Return the [x, y] coordinate for the center point of the cell that contains the specified text.  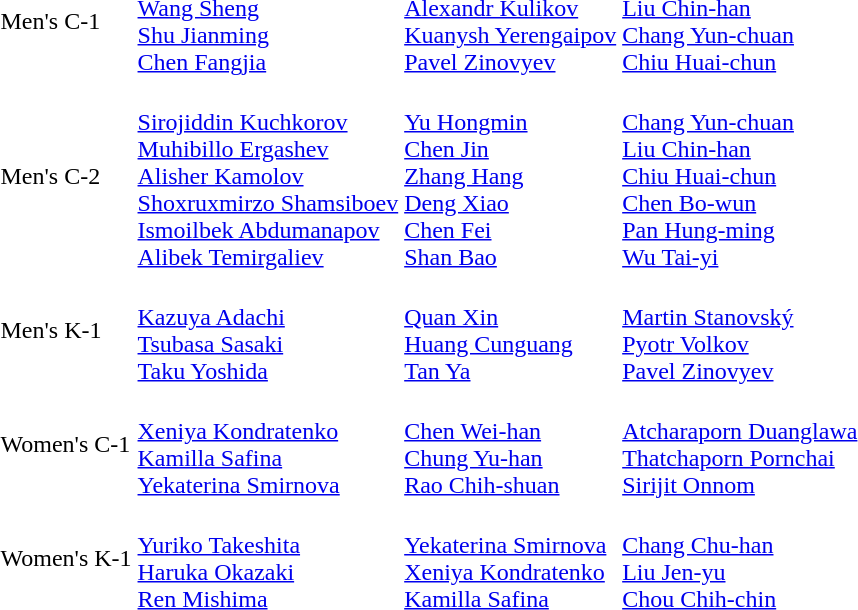
Sirojiddin KuchkorovMuhibillo ErgashevAlisher KamolovShoxruxmirzo ShamsiboevIsmoilbek AbdumanapovAlibek Temirgaliev [268, 176]
Xeniya KondratenkoKamilla SafinaYekaterina Smirnova [268, 444]
Quan XinHuang CunguangTan Ya [510, 330]
Chen Wei-hanChung Yu-hanRao Chih-shuan [510, 444]
Kazuya AdachiTsubasa SasakiTaku Yoshida [268, 330]
Yu HongminChen JinZhang HangDeng XiaoChen FeiShan Bao [510, 176]
